For the text-containing cell, return its midpoint in (X, Y) coordinate format. 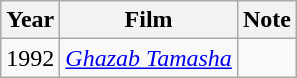
Film (149, 20)
1992 (30, 58)
Year (30, 20)
Note (266, 20)
Ghazab Tamasha (149, 58)
